Extract the (x, y) coordinate from the center of the cell holding the provided text.  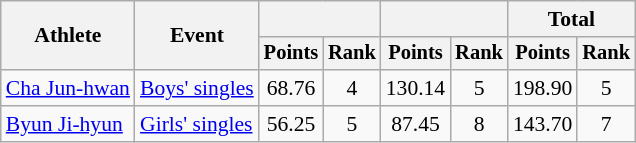
Total (572, 19)
Girls' singles (197, 124)
Byun Ji-hyun (68, 124)
8 (479, 124)
Boys' singles (197, 88)
130.14 (416, 88)
56.25 (291, 124)
143.70 (542, 124)
Event (197, 36)
7 (606, 124)
4 (352, 88)
198.90 (542, 88)
Athlete (68, 36)
68.76 (291, 88)
87.45 (416, 124)
Cha Jun-hwan (68, 88)
